Output the [x, y] coordinate of the center of the cell containing the given text.  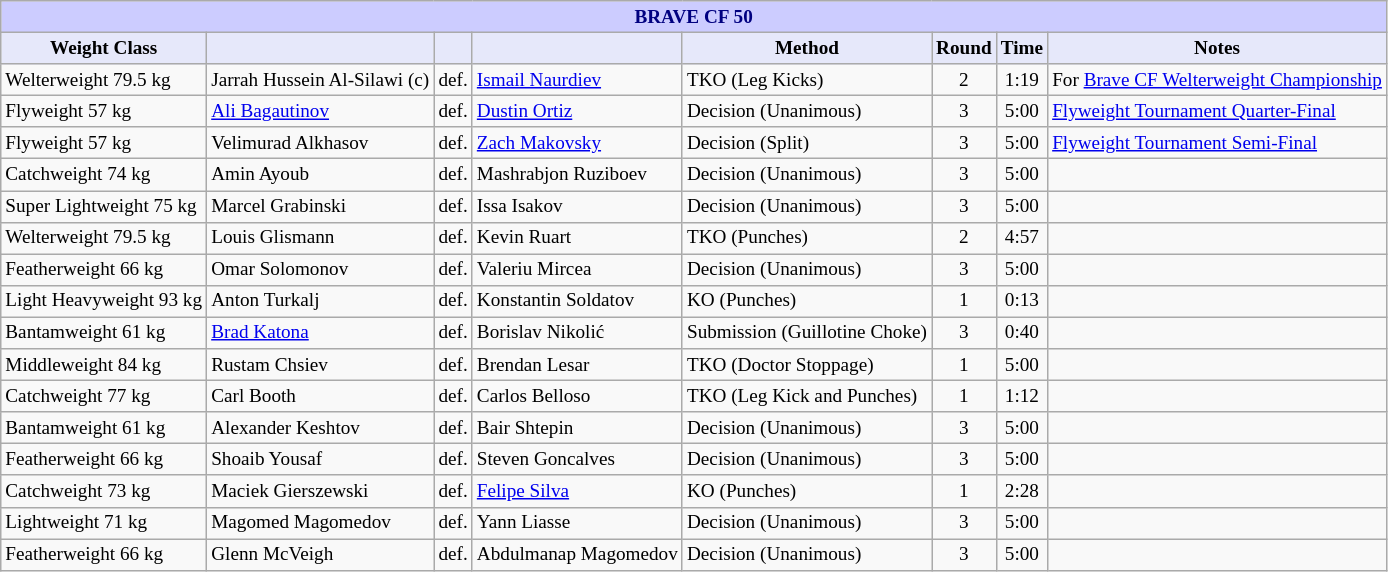
Glenn McVeigh [320, 554]
Issa Isakov [577, 206]
Abdulmanap Magomedov [577, 554]
Carlos Belloso [577, 396]
Notes [1218, 48]
2:28 [1022, 491]
Omar Solomonov [320, 270]
Felipe Silva [577, 491]
Ismail Naurdiev [577, 80]
Catchweight 77 kg [104, 396]
Louis Glismann [320, 238]
Catchweight 73 kg [104, 491]
Lightweight 71 kg [104, 523]
Weight Class [104, 48]
Dustin Ortiz [577, 111]
Mashrabjon Ruziboev [577, 175]
Marcel Grabinski [320, 206]
Method [806, 48]
Anton Turkalj [320, 301]
Middleweight 84 kg [104, 365]
For Brave CF Welterweight Championship [1218, 80]
Carl Booth [320, 396]
Amin Ayoub [320, 175]
TKO (Leg Kick and Punches) [806, 396]
Decision (Split) [806, 143]
Valeriu Mircea [577, 270]
Steven Goncalves [577, 460]
1:12 [1022, 396]
Bair Shtepin [577, 428]
1:19 [1022, 80]
Magomed Magomedov [320, 523]
TKO (Leg Kicks) [806, 80]
Light Heavyweight 93 kg [104, 301]
TKO (Punches) [806, 238]
Alexander Keshtov [320, 428]
Brendan Lesar [577, 365]
Jarrah Hussein Al-Silawi (c) [320, 80]
Borislav Nikolić [577, 333]
Brad Katona [320, 333]
Flyweight Tournament Quarter-Final [1218, 111]
Shoaib Yousaf [320, 460]
Zach Makovsky [577, 143]
Ali Bagautinov [320, 111]
Velimurad Alkhasov [320, 143]
0:40 [1022, 333]
Catchweight 74 kg [104, 175]
Submission (Guillotine Choke) [806, 333]
Kevin Ruart [577, 238]
4:57 [1022, 238]
Super Lightweight 75 kg [104, 206]
TKO (Doctor Stoppage) [806, 365]
0:13 [1022, 301]
Time [1022, 48]
BRAVE CF 50 [694, 17]
Yann Liasse [577, 523]
Rustam Chsiev [320, 365]
Maciek Gierszewski [320, 491]
Konstantin Soldatov [577, 301]
Flyweight Tournament Semi-Final [1218, 143]
Round [964, 48]
